Determine the (X, Y) coordinate at the center of the cell enclosing the given text.  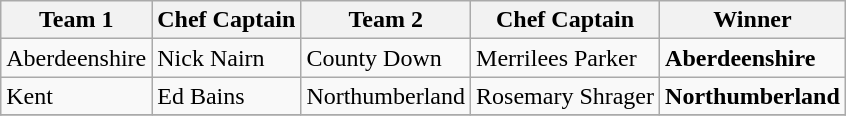
Nick Nairn (226, 58)
Ed Bains (226, 96)
Winner (753, 20)
Rosemary Shrager (566, 96)
County Down (386, 58)
Merrilees Parker (566, 58)
Team 2 (386, 20)
Kent (76, 96)
Team 1 (76, 20)
